Detect which cell encompasses the target text, then output its [X, Y] center coordinate. 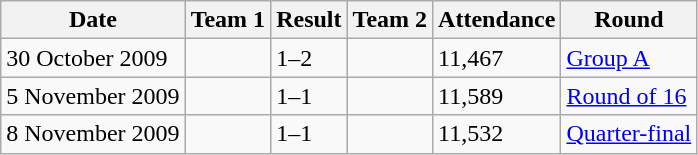
5 November 2009 [93, 96]
Round [629, 20]
Result [309, 20]
Round of 16 [629, 96]
8 November 2009 [93, 134]
11,589 [497, 96]
Team 2 [390, 20]
Group A [629, 58]
Team 1 [228, 20]
11,532 [497, 134]
11,467 [497, 58]
Attendance [497, 20]
30 October 2009 [93, 58]
Quarter-final [629, 134]
Date [93, 20]
1–2 [309, 58]
